Scan for the cell matching the given text and deliver its [x, y] coordinate at center. 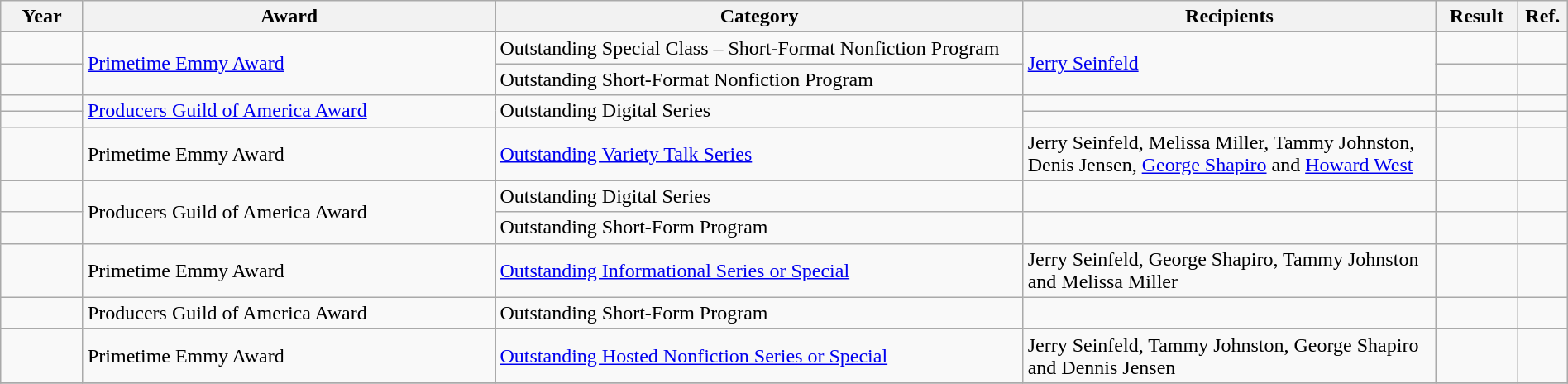
Category [759, 17]
Outstanding Short-Format Nonfiction Program [759, 79]
Ref. [1542, 17]
Result [1477, 17]
Jerry Seinfeld, George Shapiro, Tammy Johnston and Melissa Miller [1229, 270]
Outstanding Special Class – Short-Format Nonfiction Program [759, 48]
Jerry Seinfeld, Melissa Miller, Tammy Johnston, Denis Jensen, George Shapiro and Howard West [1229, 154]
Outstanding Variety Talk Series [759, 154]
Year [42, 17]
Jerry Seinfeld [1229, 64]
Jerry Seinfeld, Tammy Johnston, George Shapiro and Dennis Jensen [1229, 356]
Award [289, 17]
Outstanding Informational Series or Special [759, 270]
Outstanding Hosted Nonfiction Series or Special [759, 356]
Recipients [1229, 17]
